From the cell containing the given text, extract its center point as [x, y] coordinate. 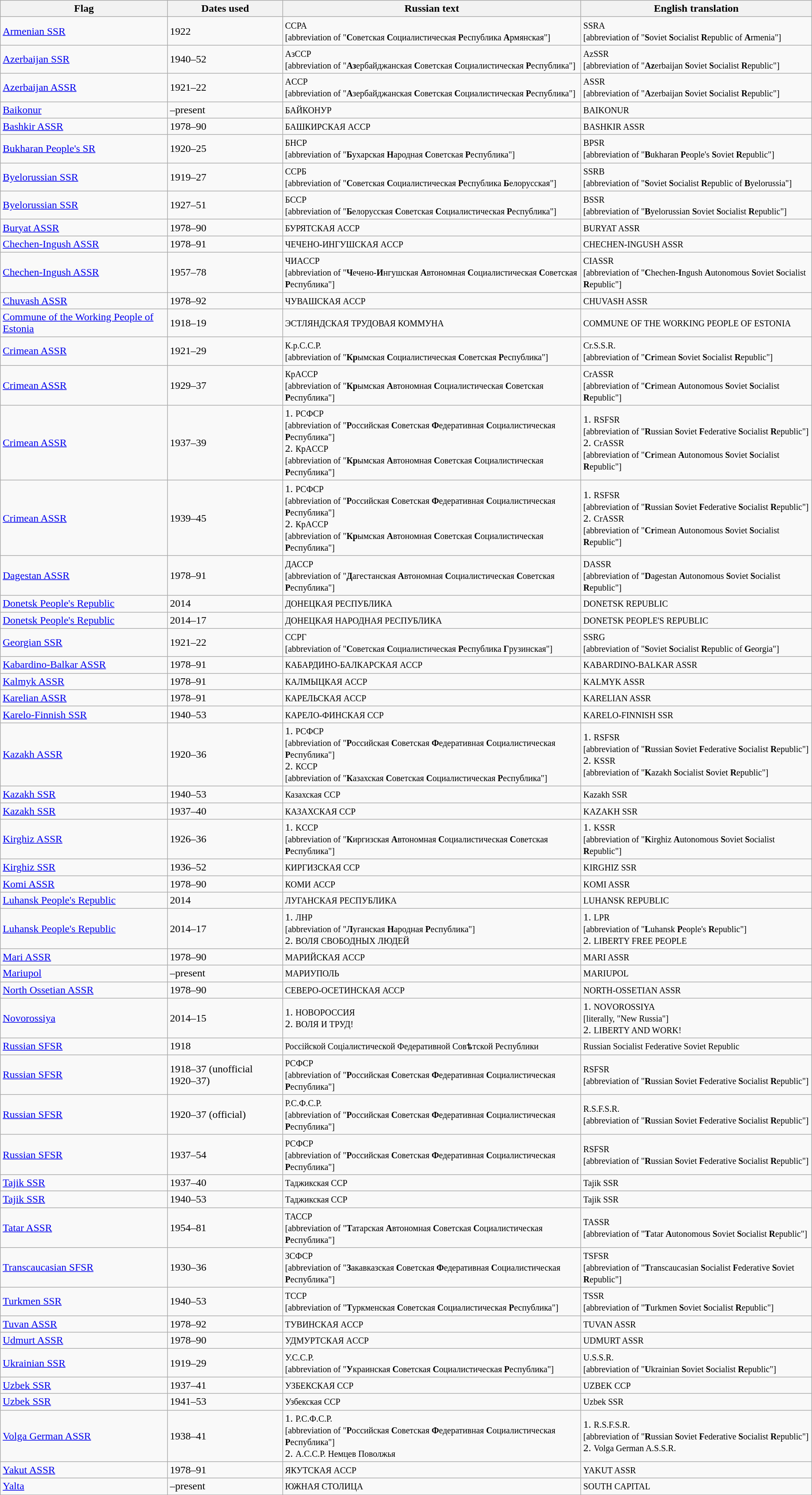
Cr.S.S.R.[abbreviation of "Crimean Soviet Socialist Republic"] [696, 352]
Azerbaijan SSR [84, 59]
1. НОВОРОССИЯ2. ВОЛЯ И ТРУД! [432, 1018]
К.р.С.С.Р.[abbreviation of "Крымская Социалистическая Советская Республика"] [432, 352]
1957–78 [225, 272]
БCCP[abbreviation of "Белорусская Советская Социалистическая Республика"] [432, 205]
Novorossiya [84, 1018]
CCPA[abbreviation of "Советская Социалистическая Республика Армянская"] [432, 31]
KAZAKH SSR [696, 811]
BPSR[abbreviation of "Bukharan People's Soviet Republic"] [696, 148]
1940–52 [225, 59]
ЧЕЧЕНО-ИНГУШСКАЯ ACCP [432, 244]
SSRG[abbreviation of "Soviet Socialist Republic of Georgia"] [696, 642]
Казахская ССР [432, 794]
БАШКИРСКАЯ ACCP [432, 126]
KABARDINO-BALKAR ASSR [696, 665]
1. Р.С.Ф.С.Р.[abbreviation of "Российская Советская Федеративная Социалистическая Республика"]2. А.С.С.Р. Hемцев Поволжья [432, 1436]
North Ossetian ASSR [84, 990]
Tuvan ASSR [84, 1324]
ДАССР[abbreviation of "Дагестанская Автономная Социалистическая Советская Республика"] [432, 575]
ЗСФСР[abbreviation of "Закавказская Советская Федеративная Социалистическая Республика"] [432, 1268]
Baikonur [84, 110]
1939–45 [225, 518]
Transcaucasian SFSR [84, 1268]
УДМУРТСКАЯ ACCP [432, 1341]
KARELO-FINNISH SSR [696, 714]
КИРГИЗСКАЯ CCP [432, 867]
ЮЖНАЯ СТОЛИЦА [432, 1486]
Россійской Соціалистической Федеративной Совѣтской Республики [432, 1046]
Karelo-Finnish SSR [84, 714]
BASHKIR ASSR [696, 126]
1937–54 [225, 1154]
1921–29 [225, 352]
SOUTH CAPITAL [696, 1486]
Yalta [84, 1486]
CrASSR[abbreviation of "Crimean Autonomous Soviet Socialist Republic"] [696, 385]
1930–36 [225, 1268]
COMMUNE OF THE WORKING PEOPLE OF ESTONIA [696, 323]
BSSR[abbreviation of "Byelorussian Soviet Socialist Republic"] [696, 205]
УЗБЕКСКАЯ CCP [432, 1385]
Karelian ASSR [84, 698]
BAIKONUR [696, 110]
ЧУВАШСКАЯ ACCP [432, 301]
БАЙКОНУР [432, 110]
Bashkir ASSR [84, 126]
MARIUPOL [696, 973]
Узбекская CCP [432, 1402]
SSRA[abbreviation of "Soviet Socialist Republic of Armenia"] [696, 31]
Udmurt ASSR [84, 1341]
КАРЕЛО-ФИНСКАЯ CCP [432, 714]
1938–41 [225, 1436]
2014–15 [225, 1018]
Georgian SSR [84, 642]
ЭСТЛЯНДСКАЯ ТРУДОВАЯ КОММУНА [432, 323]
DONETSK PEOPLE'S REPUBLIC [696, 620]
1918 [225, 1046]
1936–52 [225, 867]
1919–27 [225, 177]
CCPБ[abbreviation of "Советская Социалистическая Республика Белорусская"] [432, 177]
Russian text [432, 9]
DONETSK REPUBLIC [696, 604]
Russian Socialist Federative Soviet Republic [696, 1046]
АCCP[abbreviation of "Азербайджанская Советская Социалистическая Республика"] [432, 88]
1937–39 [225, 443]
LUHANSK REPUBLIC [696, 900]
Dagestan ASSR [84, 575]
UDMURT ASSR [696, 1341]
1927–51 [225, 205]
1. KCCP[abbreviation of "Киргизская Aвтономная Социалистическая Советская Республика"] [432, 839]
ДОНЕЦКАЯ РЕСПУБЛИКА [432, 604]
Kazakh ASSR [84, 754]
1920–36 [225, 754]
СЕВЕРО-ОСЕТИНСКАЯ АССР [432, 990]
1926–36 [225, 839]
Ukrainian SSR [84, 1363]
Kabardino-Balkar ASSR [84, 665]
1920–25 [225, 148]
ЛУГАНСКАЯ РЕСПУБЛИКА [432, 900]
У.С.С.Р.[abbreviation of "Украинская Советская Социалистическая Республика"] [432, 1363]
KALMYK ASSR [696, 681]
1. NOVOROSSIYA[literally, "New Russia"]2. LIBERTY AND WORK! [696, 1018]
БHCP[abbreviation of "Бухарская Народная Советская Республика"] [432, 148]
KOMI ASSR [696, 884]
1. RSFSR[abbreviation of "Russian Soviet Federative Socialist Republic"]2. KSSR[abbreviation of "Kazakh Socialist Soviet Republic"] [696, 754]
ЧИACCP[abbreviation of "Чечено-Ингушская Автономная Социалистическая Советская Республика"] [432, 272]
English translation [696, 9]
TSFSR[abbreviation of "Transcaucasian Socialist Federative Soviet Republic"] [696, 1268]
КрAССР[abbreviation of "Крымская Автономная Социалистическая Советская Республика"] [432, 385]
ASSR[abbreviation of "Azerbaijan Soviet Socialist Republic"] [696, 88]
SSRB[abbreviation of "Soviet Socialist Republic of Byelorussia"] [696, 177]
Armenian SSR [84, 31]
CIASSR[abbreviation of "Chechen-Ingush Autonomous Soviet Socialist Republic"] [696, 272]
Flag [84, 9]
Р.С.Ф.С.Р.[abbreviation of "Российская Советская Федеративная Социалистическая Республика"] [432, 1114]
KARELIAN ASSR [696, 698]
МАРИЙСКАЯ ACCP [432, 957]
ТCCP[abbreviation of "Туркменская Советская Социалистическая Республика"] [432, 1302]
Azerbaijan ASSR [84, 88]
TASSR[abbreviation of "Tatar Autonomous Soviet Socialist Republic"] [696, 1227]
КАРЕЛЬСКАЯ ACCP [432, 698]
1929–37 [225, 385]
CHECHEN-INGUSH ASSR [696, 244]
1920–37 (official) [225, 1114]
DASSR[abbreviation of "Dagestan Autonomous Soviet Socialist Republic"] [696, 575]
Komi ASSR [84, 884]
Yakut ASSR [84, 1470]
R.S.F.S.R.[abbreviation of "Russian Soviet Federative Socialist Republic"] [696, 1114]
Volga German ASSR [84, 1436]
Buryat ASSR [84, 227]
1918–37 (unofficial 1920–37) [225, 1074]
Bukharan People's SR [84, 148]
БУРЯТСКАЯ ACCP [432, 227]
1. LPR[abbreviation of "Luhansk People's Republic"]2. LIBERTY FREE PEOPLE [696, 929]
1954–81 [225, 1227]
1. R.S.F.S.R.[abbreviation of "Russian Soviet Federative Socialist Republic"]2. Volga German A.S.S.R. [696, 1436]
CHUVASH ASSR [696, 301]
Dates used [225, 9]
1918–19 [225, 323]
MARI ASSR [696, 957]
ССРГ[abbreviation of "Советская Социалистическая Республика Грузинская"] [432, 642]
1941–53 [225, 1402]
NORTH-OSSETIAN ASSR [696, 990]
Kirghiz SSR [84, 867]
U.S.S.R.[abbreviation of "Ukrainian Soviet Socialist Republic"] [696, 1363]
АзCCP[abbreviation of "Азербайджанская Советская Социалистическая Республика"] [432, 59]
КАБАРДИНО-БАЛКАРСКАЯ ACCP [432, 665]
BURYAT ASSR [696, 227]
ТАССР[abbreviation of "Татарская Автономная Советская Социалистическая Республика"] [432, 1227]
1. KSSR[abbreviation of "Kirghiz Autonomous Soviet Socialist Republic"] [696, 839]
1937–41 [225, 1385]
Chuvash ASSR [84, 301]
ТУВИНСКАЯ ACCP [432, 1324]
МАРИУПОЛЬ [432, 973]
AzSSR[abbreviation of "Azerbaijan Soviet Socialist Republic"] [696, 59]
КАЗАХСКАЯ CCP [432, 811]
Kalmyk ASSR [84, 681]
ДОНЕЦКАЯ НАРОДНАЯ РЕСПУБЛИКА [432, 620]
ЯКУТСКАЯ ACCP [432, 1470]
Tatar ASSR [84, 1227]
Mari ASSR [84, 957]
KIRGHIZ SSR [696, 867]
TSSR[abbreviation of "Turkmen Soviet Socialist Republic"] [696, 1302]
TUVAN ASSR [696, 1324]
1919–29 [225, 1363]
Mariupol [84, 973]
1. ЛHP[abbreviation of "Луганская Народная Республика"]2. ВОЛЯ СВОБОДНЫХ ЛЮДЕЙ [432, 929]
Kirghiz ASSR [84, 839]
КАЛМЫЦКАЯ ACCP [432, 681]
YAKUT ASSR [696, 1470]
КОМИ АССР [432, 884]
1922 [225, 31]
UZBEK CCP [696, 1385]
Turkmen SSR [84, 1302]
Commune of the Working People of Estonia [84, 323]
